Search for the cell housing the specified text and yield its (x, y) center coordinate. 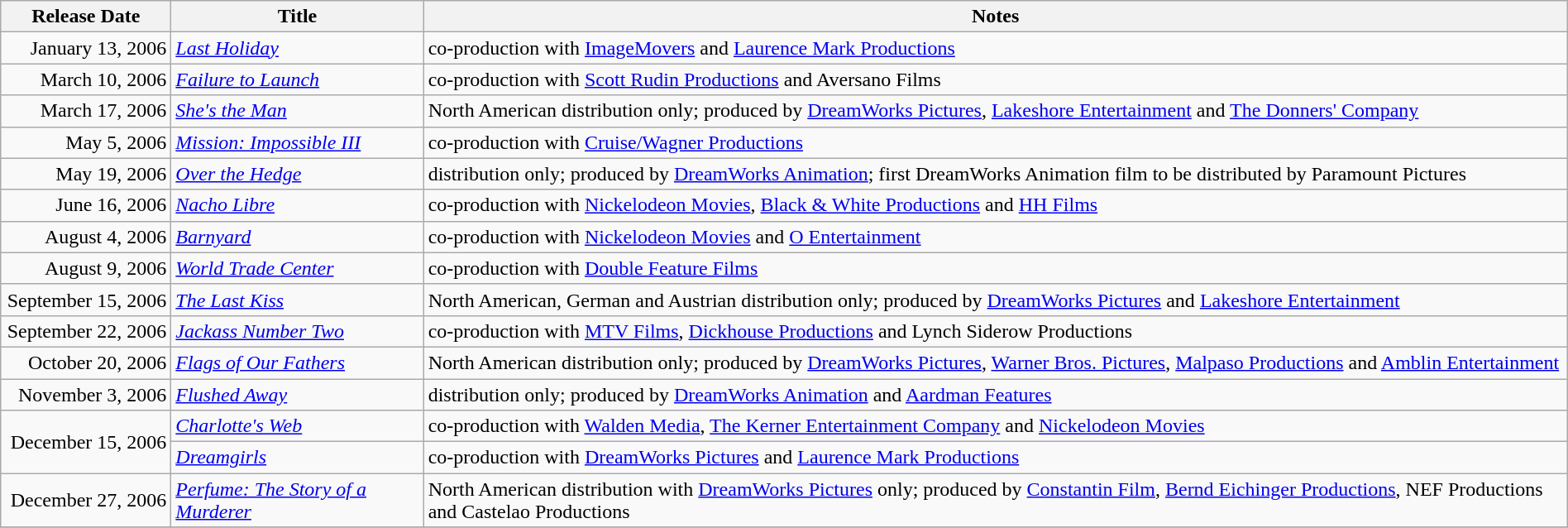
Release Date (86, 17)
September 15, 2006 (86, 300)
co-production with Walden Media, The Kerner Entertainment Company and Nickelodeon Movies (996, 426)
Jackass Number Two (298, 331)
December 27, 2006 (86, 500)
She's the Man (298, 111)
co-production with Double Feature Films (996, 268)
North American, German and Austrian distribution only; produced by DreamWorks Pictures and Lakeshore Entertainment (996, 300)
June 16, 2006 (86, 205)
Over the Hedge (298, 174)
December 15, 2006 (86, 442)
co-production with Nickelodeon Movies, Black & White Productions and HH Films (996, 205)
Barnyard (298, 237)
North American distribution only; produced by DreamWorks Pictures, Lakeshore Entertainment and The Donners' Company (996, 111)
The Last Kiss (298, 300)
August 9, 2006 (86, 268)
March 10, 2006 (86, 79)
Notes (996, 17)
January 13, 2006 (86, 48)
Flags of Our Fathers (298, 362)
Flushed Away (298, 395)
November 3, 2006 (86, 395)
distribution only; produced by DreamWorks Animation; first DreamWorks Animation film to be distributed by Paramount Pictures (996, 174)
co-production with Cruise/Wagner Productions (996, 142)
co-production with MTV Films, Dickhouse Productions and Lynch Siderow Productions (996, 331)
Mission: Impossible III (298, 142)
co-production with Scott Rudin Productions and Aversano Films (996, 79)
Last Holiday (298, 48)
Dreamgirls (298, 458)
May 19, 2006 (86, 174)
May 5, 2006 (86, 142)
co-production with DreamWorks Pictures and Laurence Mark Productions (996, 458)
September 22, 2006 (86, 331)
North American distribution only; produced by DreamWorks Pictures, Warner Bros. Pictures, Malpaso Productions and Amblin Entertainment (996, 362)
World Trade Center (298, 268)
March 17, 2006 (86, 111)
co-production with ImageMovers and Laurence Mark Productions (996, 48)
Title (298, 17)
distribution only; produced by DreamWorks Animation and Aardman Features (996, 395)
Nacho Libre (298, 205)
Charlotte's Web (298, 426)
Perfume: The Story of a Murderer (298, 500)
August 4, 2006 (86, 237)
Failure to Launch (298, 79)
October 20, 2006 (86, 362)
co-production with Nickelodeon Movies and O Entertainment (996, 237)
